Scan for the cell matching the given text and deliver its [X, Y] coordinate at center. 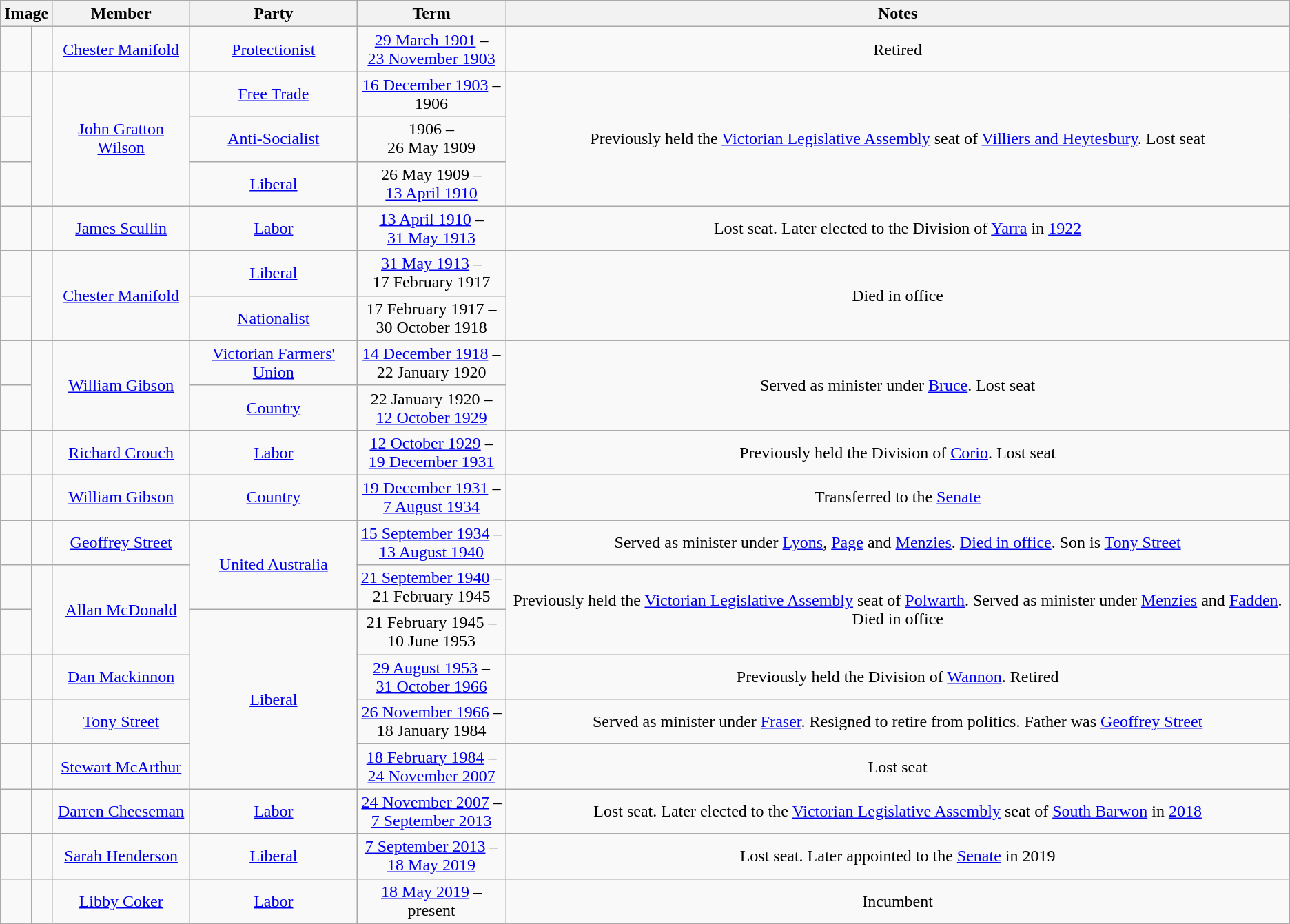
James Scullin [121, 229]
Protectionist [274, 50]
29 March 1901 –23 November 1903 [431, 50]
13 April 1910 –31 May 1913 [431, 229]
7 September 2013 –18 May 2019 [431, 856]
Served as minister under Fraser. Resigned to retire from politics. Father was Geoffrey Street [897, 722]
19 December 1931 –7 August 1934 [431, 497]
Term [431, 14]
29 August 1953 –31 October 1966 [431, 677]
Member [121, 14]
Stewart McArthur [121, 766]
Allan McDonald [121, 610]
Sarah Henderson [121, 856]
18 February 1984 –24 November 2007 [431, 766]
Previously held the Division of Corio. Lost seat [897, 452]
16 December 1903 –1906 [431, 94]
Libby Coker [121, 901]
Free Trade [274, 94]
Lost seat. Later elected to the Division of Yarra in 1922 [897, 229]
Died in office [897, 296]
Nationalist [274, 318]
1906 –26 May 1909 [431, 139]
United Australia [274, 564]
Previously held the Victorian Legislative Assembly seat of Villiers and Heytesbury. Lost seat [897, 139]
26 November 1966 –18 January 1984 [431, 722]
Richard Crouch [121, 452]
24 November 2007 –7 September 2013 [431, 812]
21 September 1940 –21 February 1945 [431, 587]
Geoffrey Street [121, 542]
Lost seat. Later elected to the Victorian Legislative Assembly seat of South Barwon in 2018 [897, 812]
22 January 1920 –12 October 1929 [431, 408]
Lost seat [897, 766]
Notes [897, 14]
Previously held the Victorian Legislative Assembly seat of Polwarth. Served as minister under Menzies and Fadden. Died in office [897, 610]
21 February 1945 –10 June 1953 [431, 633]
Retired [897, 50]
12 October 1929 –19 December 1931 [431, 452]
Tony Street [121, 722]
Anti-Socialist [274, 139]
Incumbent [897, 901]
Previously held the Division of Wannon. Retired [897, 677]
14 December 1918 –22 January 1920 [431, 362]
Dan Mackinnon [121, 677]
Darren Cheeseman [121, 812]
Lost seat. Later appointed to the Senate in 2019 [897, 856]
Served as minister under Lyons, Page and Menzies. Died in office. Son is Tony Street [897, 542]
John Gratton Wilson [121, 139]
18 May 2019 –present [431, 901]
Victorian Farmers' Union [274, 362]
Party [274, 14]
Transferred to the Senate [897, 497]
31 May 1913 –17 February 1917 [431, 273]
Served as minister under Bruce. Lost seat [897, 385]
Image [26, 14]
15 September 1934 –13 August 1940 [431, 542]
17 February 1917 –30 October 1918 [431, 318]
26 May 1909 –13 April 1910 [431, 183]
